Capture the cell that displays the provided text and extract its (X, Y) central coordinate. 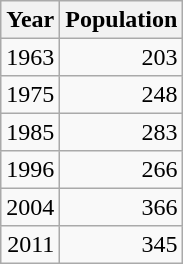
203 (122, 56)
366 (122, 206)
248 (122, 94)
283 (122, 132)
1963 (30, 56)
1996 (30, 170)
266 (122, 170)
2011 (30, 244)
345 (122, 244)
2004 (30, 206)
1975 (30, 94)
1985 (30, 132)
Year (30, 20)
Population (122, 20)
